Find where the given text appears and provide that cell's center as [X, Y] coordinate. 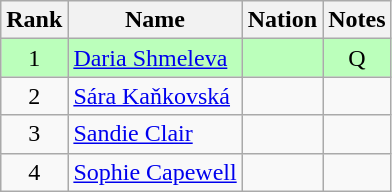
Sára Kaňkovská [155, 96]
4 [34, 172]
2 [34, 96]
Sophie Capewell [155, 172]
Nation [282, 20]
Rank [34, 20]
Sandie Clair [155, 134]
Q [357, 58]
3 [34, 134]
1 [34, 58]
Notes [357, 20]
Name [155, 20]
Daria Shmeleva [155, 58]
